Output the [X, Y] coordinate of the center of the cell containing the given text.  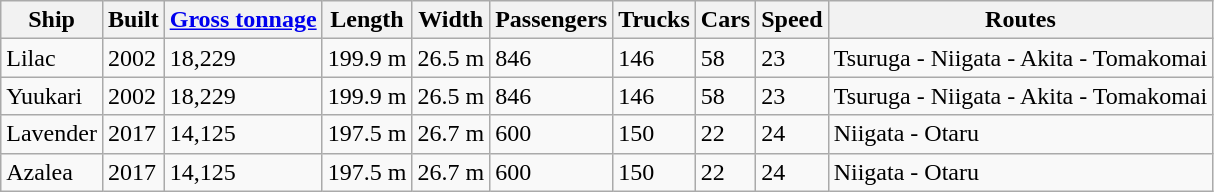
Length [367, 20]
Speed [792, 20]
Ship [52, 20]
Lilac [52, 58]
Cars [725, 20]
Lavender [52, 134]
Passengers [552, 20]
Yuukari [52, 96]
Routes [1020, 20]
Gross tonnage [243, 20]
Built [133, 20]
Azalea [52, 172]
Width [451, 20]
Trucks [654, 20]
